Pinpoint the cell where the given text exists, returning its [X, Y] midpoint coordinate. 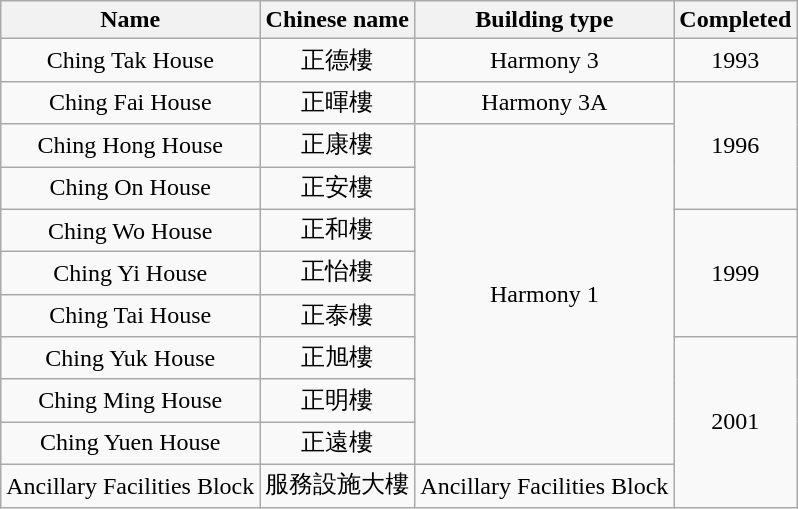
Ching Tak House [130, 60]
正康樓 [338, 146]
正明樓 [338, 400]
Name [130, 20]
正暉樓 [338, 102]
2001 [736, 422]
Ching On House [130, 188]
1999 [736, 273]
正怡樓 [338, 274]
Chinese name [338, 20]
Harmony 1 [544, 294]
Ching Tai House [130, 316]
正德樓 [338, 60]
Ching Wo House [130, 230]
正和樓 [338, 230]
Harmony 3 [544, 60]
1993 [736, 60]
Ching Fai House [130, 102]
Ching Ming House [130, 400]
正泰樓 [338, 316]
Ching Yuk House [130, 358]
Ching Hong House [130, 146]
Harmony 3A [544, 102]
Building type [544, 20]
正安樓 [338, 188]
1996 [736, 145]
正遠樓 [338, 444]
正旭樓 [338, 358]
服務設施大樓 [338, 486]
Completed [736, 20]
Ching Yuen House [130, 444]
Ching Yi House [130, 274]
